Pinpoint the cell where the given text exists, returning its [X, Y] midpoint coordinate. 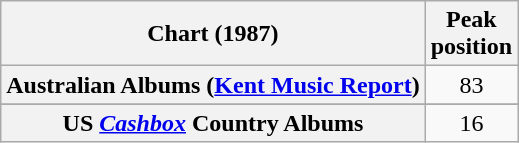
Australian Albums (Kent Music Report) [213, 85]
Chart (1987) [213, 34]
Peakposition [471, 34]
83 [471, 85]
US Cashbox Country Albums [213, 123]
16 [471, 123]
